Determine the [X, Y] coordinate at the center of the cell enclosing the given text.  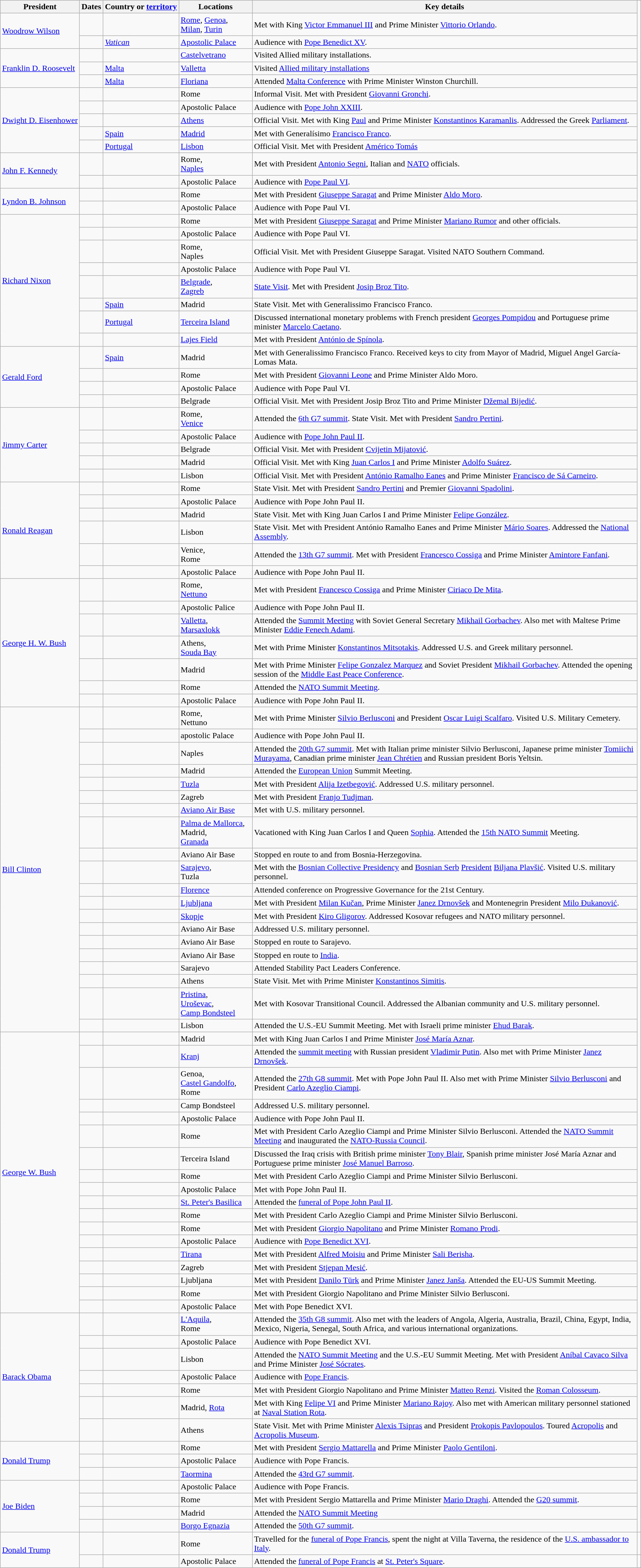
Attended Stability Pact Leaders Conference. [445, 968]
Met with U.S. military personnel. [445, 810]
Met with President Sergio Mattarella and Prime Minister Paolo Gentiloni. [445, 1447]
Floriana [215, 81]
Stopped en route to Sarajevo. [445, 942]
Met with President Giuseppe Saragat and Prime Minister Mariano Rumor and other officials. [445, 221]
Met with President Antonio Segni, Italian and NATO officials. [445, 164]
Richard Nixon [40, 280]
Met with Prime Minister Konstantinos Mitsotakis. Addressed U.S. and Greek military personnel. [445, 647]
Met with President Giuseppe Saragat and Prime Minister Aldo Moro. [445, 195]
State Visit. Met with King Juan Carlos I and Prime Minister Felipe González. [445, 515]
Official Visit. Met with President Giuseppe Saragat. Visited NATO Southern Command. [445, 251]
Met with King Victor Emmanuel III and Prime Minister Vittorio Orlando. [445, 25]
Met with Pope Benedict XVI. [445, 1306]
Met with Kosovar Transitional Council. Addressed the Albanian community and U.S. military personnel. [445, 1003]
Met with King Juan Carlos I and Prime Minister José María Aznar. [445, 1039]
Official Visit. Met with King Juan Carlos I and Prime Minister Adolfo Suárez. [445, 463]
Kranj [215, 1057]
State Visit. Met with Prime Minister Alexis Tsipras and President Prokopis Pavlopoulos. Toured Acropolis and Acropolis Museum. [445, 1430]
Met with President Giorgio Napolitano and Prime Minister Matteo Renzi. Visited the Roman Colosseum. [445, 1390]
Met with President Sergio Mattarella and Prime Minister Mario Draghi. Attended the G20 summit. [445, 1500]
Met with Generalísimo Francisco Franco. [445, 133]
Audience with Pope John XXIII. [445, 107]
Attended the funeral of Pope Francis at St. Peter's Square. [445, 1561]
Attended the NATO Summit Meeting [445, 1513]
Attended the 43rd G7 summit. [445, 1474]
Bill Clinton [40, 870]
Met with President António de Spínola. [445, 340]
Met with President Francesco Cossiga and Prime Minister Ciriaco De Mita. [445, 590]
Attended the U.S.-EU Summit Meeting. Met with Israeli prime minister Ehud Barak. [445, 1026]
Official Visit. Met with President Cvijetin Mijatović. [445, 450]
Met with President Kiro Gligorov. Addressed Kosovar refugees and NATO military personnel. [445, 916]
Florence [215, 890]
Lajes Field [215, 340]
State Visit. Met with Prime Minister Konstantinos Simitis. [445, 981]
Official Visit. Met with President Josip Broz Tito and Prime Minister Džemal Bijedić. [445, 401]
Met with President Giorgio Napolitano and Prime Minister Silvio Berlusconi. [445, 1293]
Informal Visit. Met with President Giovanni Gronchi. [445, 94]
Vatican [141, 42]
Attended Malta Conference with Prime Minister Winston Churchill. [445, 81]
Gerald Ford [40, 377]
Franklin D. Roosevelt [40, 68]
Attended the Summit Meeting with Soviet General Secretary Mikhail Gorbachev. Also met with Maltese Prime Minister Eddie Fenech Adami. [445, 625]
Met with King Felipe VI and Prime Minister Mariano Rajoy. Also met with American military personnel stationed at Naval Station Rota. [445, 1408]
Sarajevo,Tuzla [215, 872]
Madrid, Rota [215, 1408]
Palma de Mallorca,Madrid,Granada [215, 832]
Dwight D. Eisenhower [40, 120]
Met with President Alfred Moisiu and Prime Minister Sali Berisha. [445, 1254]
L'Aquila,Rome [215, 1324]
Joe Biden [40, 1506]
Attended the summit meeting with Russian president Vladimir Putin. Also met with Prime Minister Janez Drnovšek. [445, 1057]
Travelled for the funeral of Pope Francis, spent the night at Villa Taverna, the residence of the U.S. ambassador to Italy. [445, 1543]
Dates [91, 7]
Attended the European Union Summit Meeting. [445, 771]
Barack Obama [40, 1377]
Apostolic Palice [215, 607]
Met with Prime Minister Silvio Berlusconi and President Oscar Luigi Scalfaro. Visited U.S. Military Cemetery. [445, 718]
Skopje [215, 916]
Met with President Danilo Türk and Prime Minister Janez Janša. Attended the EU-US Summit Meeting. [445, 1280]
Tirana [215, 1254]
Met with President Giorgio Napolitano and Prime Minister Romano Prodi. [445, 1228]
Rome,Venice [215, 418]
Met with the Bosnian Collective Presidency and Bosnian Serb President Biljana Plavšić. Visited U.S. military personnel. [445, 872]
Met with President Stjepan Mesić. [445, 1267]
Visited Allied military installations [445, 68]
Taormina [215, 1474]
Naples [215, 753]
Met with Pope John Paul II. [445, 1189]
Country or territory [141, 7]
Discussed international monetary problems with French president Georges Pompidou and Portuguese prime minister Marcelo Caetano. [445, 322]
State Visit. Met with President Sandro Pertini and Premier Giovanni Spadolini. [445, 489]
George H. W. Bush [40, 643]
Attended the NATO Summit Meeting and the U.S.-EU Summit Meeting. Met with President Aníbal Cavaco Silva and Prime Minister José Sócrates. [445, 1359]
Rome, Genoa, Milan, Turin [215, 25]
Key details [445, 7]
Venice,Rome [215, 555]
Attended the 13th G7 summit. Met with President Francesco Cossiga and Prime Minister Amintore Fanfani. [445, 555]
Vacationed with King Juan Carlos I and Queen Sophia. Attended the 15th NATO Summit Meeting. [445, 832]
State Visit. Met with President António Ramalho Eanes and Prime Minister Mário Soares. Addressed the National Assembly. [445, 532]
Athens,Souda Bay [215, 647]
Attended the NATO Summit Meeting. [445, 687]
Locations [215, 7]
Attended conference on Progressive Governance for the 21st Century. [445, 890]
Attended the funeral of Pope John Paul II. [445, 1202]
apostolic Palace [215, 736]
Pristina,Uroševac,Camp Bondsteel [215, 1003]
Jimmy Carter [40, 444]
Met with President Giovanni Leone and Prime Minister Aldo Moro. [445, 375]
Attended the 50th G7 summit. [445, 1526]
St. Peter's Basilica [215, 1202]
Camp Bondsteel [215, 1105]
Met with President Franjo Tudjman. [445, 797]
Ronald Reagan [40, 530]
State Visit. Met with Generalissimo Francisco Franco. [445, 304]
Attended the 27th G8 summit. Met with Pope John Paul II. Also met with Prime Minister Silvio Berlusconi and President Carlo Azeglio Ciampi. [445, 1083]
Met with President Alija Izetbegović. Addressed U.S. military personnel. [445, 784]
Woodrow Wilson [40, 31]
Tuzla [215, 784]
Met with President Milan Kučan, Prime Minister Janez Drnovšek and Montenegrin President Milo Đukanović. [445, 903]
Belgrade,Zagreb [215, 287]
George W. Bush [40, 1173]
Stopped en route to and from Bosnia-Herzegovina. [445, 855]
Official Visit. Met with President António Ramalho Eanes and Prime Minister Francisco de Sá Carneiro. [445, 476]
Valletta,Marsaxlokk [215, 625]
Genoa,Castel Gandolfo,Rome [215, 1083]
President [40, 7]
Valletta [215, 68]
Met with Generalissimo Francisco Franco. Received keys to city from Mayor of Madrid, Miguel Angel García-Lomas Mata. [445, 357]
Official Visit. Met with President Américo Tomás [445, 146]
Lyndon B. Johnson [40, 201]
Castelvetrano [215, 55]
Audience with Pope Benedict XV. [445, 42]
Borgo Egnazia [215, 1526]
Visited Allied military installations. [445, 55]
Stopped en route to India. [445, 955]
State Visit. Met with President Josip Broz Tito. [445, 287]
John F. Kennedy [40, 170]
Official Visit. Met with King Paul and Prime Minister Konstantinos Karamanlis. Addressed the Greek Parliament. [445, 120]
Sarajevo [215, 968]
Attended the 6th G7 summit. State Visit. Met with President Sandro Pertini. [445, 418]
